Search for the cell housing the specified text and yield its [x, y] center coordinate. 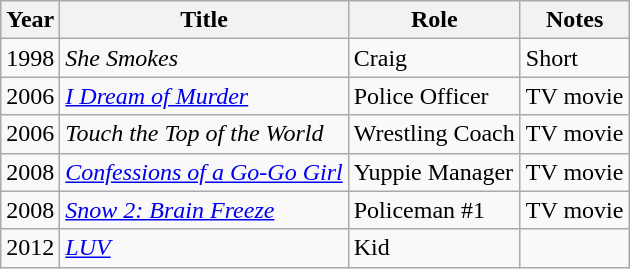
LUV [204, 248]
Craig [434, 58]
Notes [574, 20]
Snow 2: Brain Freeze [204, 210]
Short [574, 58]
Yuppie Manager [434, 172]
1998 [30, 58]
Title [204, 20]
I Dream of Murder [204, 96]
Policeman #1 [434, 210]
Touch the Top of the World [204, 134]
Wrestling Coach [434, 134]
Year [30, 20]
2012 [30, 248]
Confessions of a Go-Go Girl [204, 172]
Role [434, 20]
She Smokes [204, 58]
Kid [434, 248]
Police Officer [434, 96]
